Return [X, Y] of the center of cell containing provided text 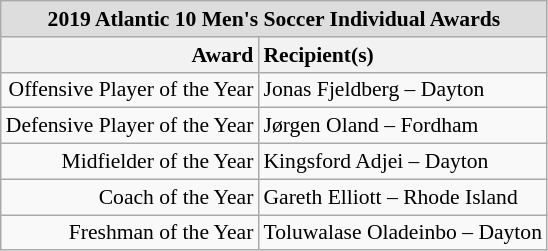
Defensive Player of the Year [130, 126]
Recipient(s) [402, 55]
Award [130, 55]
2019 Atlantic 10 Men's Soccer Individual Awards [274, 19]
Freshman of the Year [130, 233]
Offensive Player of the Year [130, 90]
Kingsford Adjei – Dayton [402, 162]
Midfielder of the Year [130, 162]
Coach of the Year [130, 197]
Gareth Elliott – Rhode Island [402, 197]
Toluwalase Oladeinbo – Dayton [402, 233]
Jørgen Oland – Fordham [402, 126]
Jonas Fjeldberg – Dayton [402, 90]
